Return (X, Y) of the center of cell containing provided text 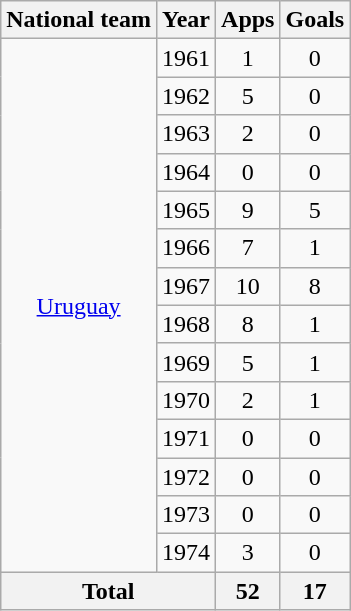
1970 (186, 400)
Uruguay (79, 306)
1969 (186, 362)
1968 (186, 324)
52 (248, 591)
Goals (315, 20)
1973 (186, 515)
Apps (248, 20)
1961 (186, 58)
1963 (186, 134)
1966 (186, 248)
1965 (186, 210)
1962 (186, 96)
7 (248, 248)
1964 (186, 172)
9 (248, 210)
17 (315, 591)
10 (248, 286)
1967 (186, 286)
1972 (186, 477)
Total (108, 591)
1971 (186, 438)
1974 (186, 553)
Year (186, 20)
National team (79, 20)
3 (248, 553)
